From the cell containing the given text, extract its center point as (x, y) coordinate. 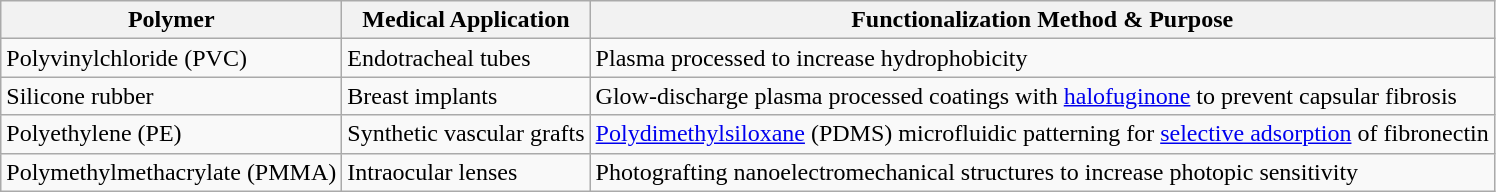
Polyvinylchloride (PVC) (172, 58)
Photografting nanoelectromechanical structures to increase photopic sensitivity (1042, 172)
Medical Application (466, 20)
Synthetic vascular grafts (466, 134)
Intraocular lenses (466, 172)
Breast implants (466, 96)
Polydimethylsiloxane (PDMS) microfluidic patterning for selective adsorption of fibronectin (1042, 134)
Polymethylmethacrylate (PMMA) (172, 172)
Glow-discharge plasma processed coatings with halofuginone to prevent capsular fibrosis (1042, 96)
Plasma processed to increase hydrophobicity (1042, 58)
Functionalization Method & Purpose (1042, 20)
Silicone rubber (172, 96)
Endotracheal tubes (466, 58)
Polyethylene (PE) (172, 134)
Polymer (172, 20)
